Pinpoint the cell where the given text exists, returning its [X, Y] midpoint coordinate. 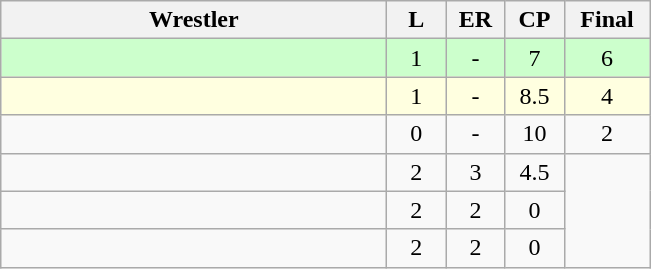
8.5 [534, 96]
Final [607, 20]
L [416, 20]
10 [534, 134]
Wrestler [194, 20]
6 [607, 58]
7 [534, 58]
3 [476, 172]
CP [534, 20]
4.5 [534, 172]
ER [476, 20]
4 [607, 96]
